Output the [x, y] coordinate of the center of the cell containing the given text.  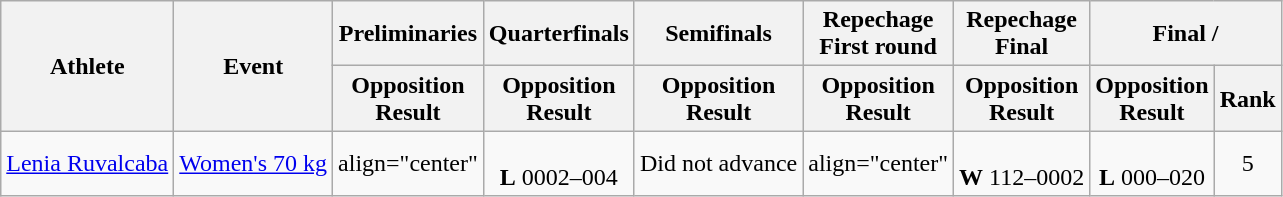
RepechageFirst round [878, 34]
Rank [1248, 98]
Semifinals [718, 34]
Lenia Ruvalcaba [88, 164]
Did not advance [718, 164]
L 0002–004 [558, 164]
Preliminaries [408, 34]
Final / [1186, 34]
Quarterfinals [558, 34]
L 000–020 [1152, 164]
RepechageFinal [1022, 34]
Event [254, 66]
Women's 70 kg [254, 164]
Athlete [88, 66]
W 112–0002 [1022, 164]
5 [1248, 164]
